Provide the [X, Y] coordinate of the cell's center where the given text is located.  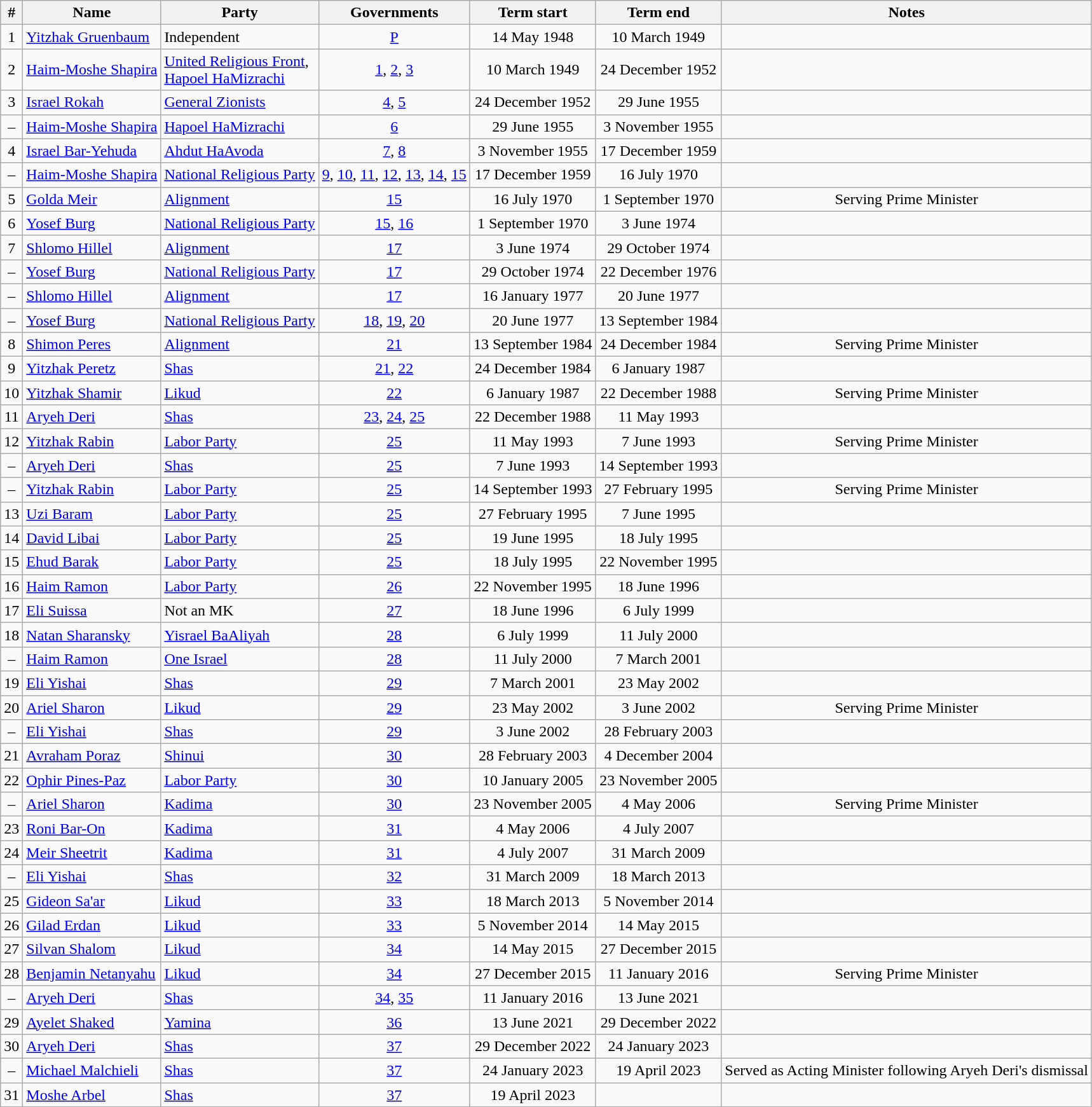
20 [11, 708]
Benjamin Netanyahu [92, 973]
Ahdut HaAvoda [240, 151]
14 [11, 538]
Ehud Barak [92, 562]
Silvan Shalom [92, 949]
16 January 1977 [533, 296]
15, 16 [394, 223]
7 [11, 247]
Uzi Baram [92, 514]
Eli Suissa [92, 610]
Name [92, 13]
7, 8 [394, 151]
23, 24, 25 [394, 417]
4 December 2004 [659, 756]
12 [11, 441]
18 [11, 635]
9 [11, 369]
David Libai [92, 538]
10 January 2005 [533, 780]
4, 5 [394, 102]
Michael Malchieli [92, 1070]
18, 19, 20 [394, 320]
5 [11, 199]
Yitzhak Shamir [92, 393]
3 [11, 102]
Term start [533, 13]
1 [11, 37]
General Zionists [240, 102]
14 May 1948 [533, 37]
9, 10, 11, 12, 13, 14, 15 [394, 175]
24 [11, 853]
4 [11, 151]
# [11, 13]
1, 2, 3 [394, 70]
16 [11, 586]
Ophir Pines-Paz [92, 780]
Avraham Poraz [92, 756]
32 [394, 877]
P [394, 37]
34, 35 [394, 998]
Yitzhak Peretz [92, 369]
Roni Bar-On [92, 829]
Hapoel HaMizrachi [240, 127]
36 [394, 1022]
Yisrael BaAliyah [240, 635]
19 [11, 683]
10 [11, 393]
21, 22 [394, 369]
11 [11, 417]
Golda Meir [92, 199]
Meir Sheetrit [92, 853]
Israel Rokah [92, 102]
Gilad Erdan [92, 925]
Israel Bar-Yehuda [92, 151]
Shinui [240, 756]
Moshe Arbel [92, 1094]
23 [11, 829]
Not an MK [240, 610]
Yamina [240, 1022]
Party [240, 13]
8 [11, 345]
Yitzhak Gruenbaum [92, 37]
2 [11, 70]
7 June 1995 [659, 514]
13 [11, 514]
Shimon Peres [92, 345]
Notes [906, 13]
19 June 1995 [533, 538]
United Religious Front,Hapoel HaMizrachi [240, 70]
Independent [240, 37]
One Israel [240, 659]
Served as Acting Minister following Aryeh Deri's dismissal [906, 1070]
Term end [659, 13]
Natan Sharansky [92, 635]
Ayelet Shaked [92, 1022]
22 December 1976 [659, 272]
Governments [394, 13]
Gideon Sa'ar [92, 901]
